Identify which cell holds the provided text, then report its [x, y] central coordinate. 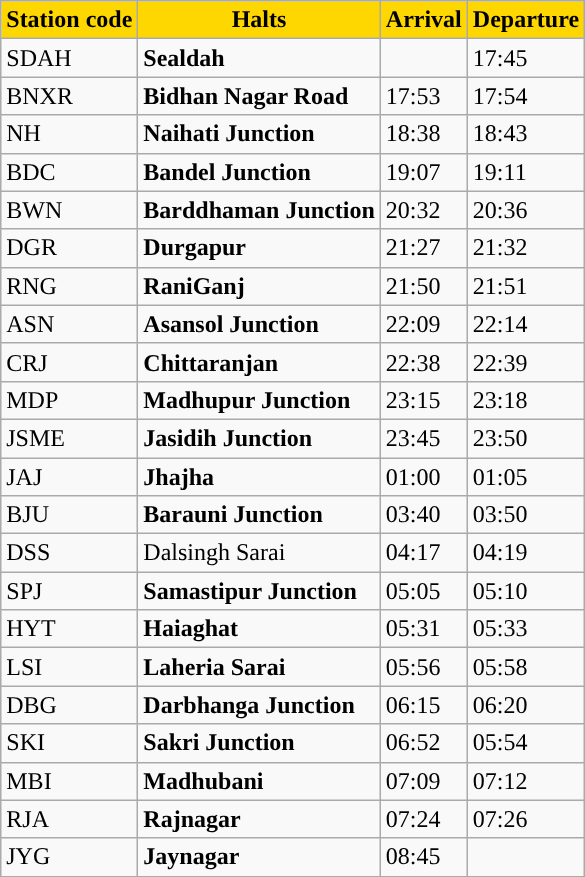
RJA [70, 819]
21:50 [424, 286]
07:09 [424, 781]
22:39 [526, 362]
Samastipur Junction [259, 591]
Station code [70, 20]
ASN [70, 324]
17:45 [526, 58]
22:14 [526, 324]
BDC [70, 172]
06:15 [424, 705]
22:38 [424, 362]
DBG [70, 705]
MBI [70, 781]
Darbhanga Junction [259, 705]
Halts [259, 20]
21:51 [526, 286]
Asansol Junction [259, 324]
22:09 [424, 324]
21:32 [526, 248]
Dalsingh Sarai [259, 553]
23:50 [526, 438]
RNG [70, 286]
05:05 [424, 591]
DGR [70, 248]
05:10 [526, 591]
Departure [526, 20]
03:40 [424, 515]
08:45 [424, 857]
19:07 [424, 172]
SKI [70, 743]
LSI [70, 667]
Bandel Junction [259, 172]
Rajnagar [259, 819]
Sealdah [259, 58]
Bidhan Nagar Road [259, 96]
Jasidih Junction [259, 438]
Haiaghat [259, 629]
HYT [70, 629]
18:38 [424, 134]
SDAH [70, 58]
19:11 [526, 172]
JYG [70, 857]
BWN [70, 210]
07:12 [526, 781]
05:31 [424, 629]
06:20 [526, 705]
23:15 [424, 400]
01:00 [424, 477]
JSME [70, 438]
DSS [70, 553]
05:58 [526, 667]
RaniGanj [259, 286]
Arrival [424, 20]
17:54 [526, 96]
20:36 [526, 210]
23:45 [424, 438]
05:33 [526, 629]
Jhajha [259, 477]
SPJ [70, 591]
17:53 [424, 96]
21:27 [424, 248]
Laheria Sarai [259, 667]
05:54 [526, 743]
Jaynagar [259, 857]
Naihati Junction [259, 134]
Durgapur [259, 248]
Chittaranjan [259, 362]
06:52 [424, 743]
Barddhaman Junction [259, 210]
04:19 [526, 553]
03:50 [526, 515]
Madhupur Junction [259, 400]
07:26 [526, 819]
MDP [70, 400]
18:43 [526, 134]
04:17 [424, 553]
Barauni Junction [259, 515]
05:56 [424, 667]
23:18 [526, 400]
01:05 [526, 477]
20:32 [424, 210]
Madhubani [259, 781]
JAJ [70, 477]
BNXR [70, 96]
CRJ [70, 362]
BJU [70, 515]
07:24 [424, 819]
NH [70, 134]
Sakri Junction [259, 743]
